Detect which cell encompasses the target text, then output its (x, y) center coordinate. 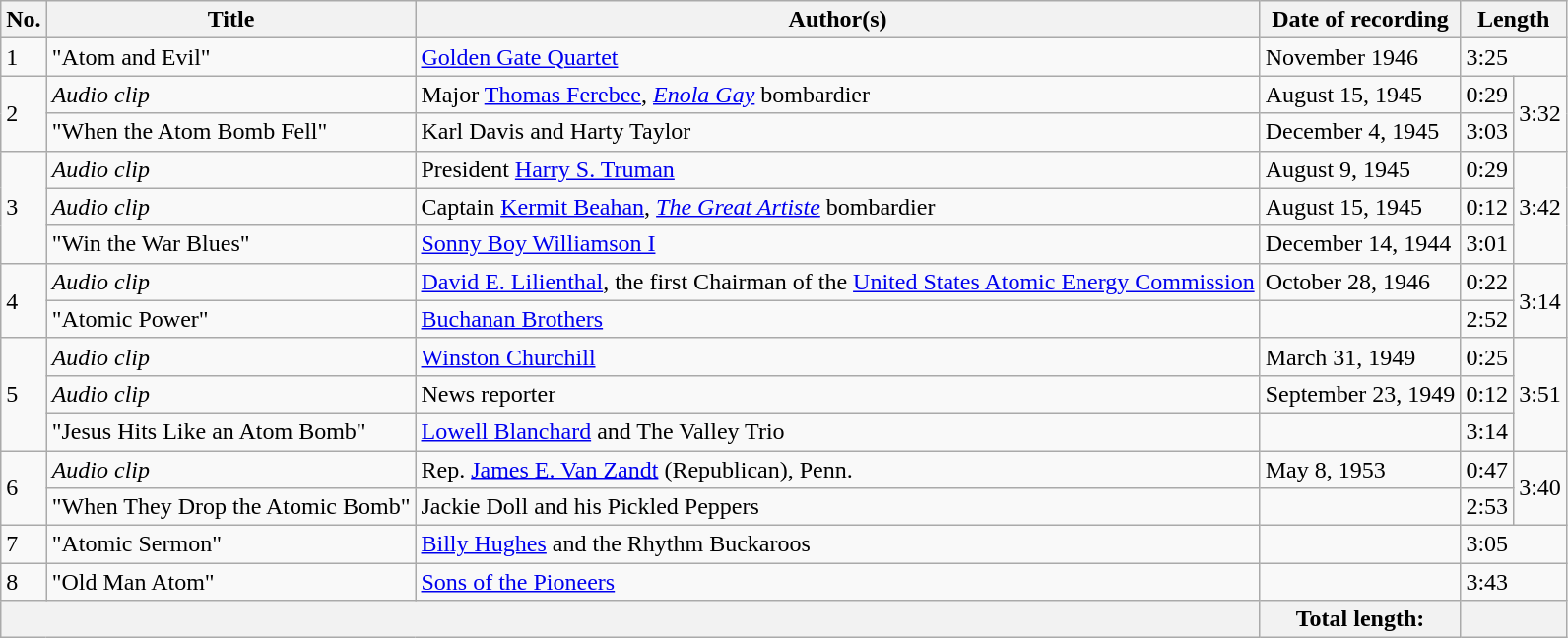
October 28, 1946 (1360, 282)
3:32 (1540, 113)
Total length: (1360, 619)
0:25 (1487, 356)
Karl Davis and Harty Taylor (837, 132)
News reporter (837, 394)
David E. Lilienthal, the first Chairman of the United States Atomic Energy Commission (837, 282)
Golden Gate Quartet (837, 57)
3:51 (1540, 394)
August 9, 1945 (1360, 169)
Date of recording (1360, 20)
Author(s) (837, 20)
Winston Churchill (837, 356)
President Harry S. Truman (837, 169)
No. (24, 20)
March 31, 1949 (1360, 356)
Lowell Blanchard and The Valley Trio (837, 431)
Major Thomas Ferebee, Enola Gay bombardier (837, 95)
4 (24, 300)
September 23, 1949 (1360, 394)
7 (24, 544)
3:03 (1487, 132)
Billy Hughes and the Rhythm Buckaroos (837, 544)
May 8, 1953 (1360, 470)
3:01 (1487, 244)
2:53 (1487, 507)
2 (24, 113)
3:05 (1513, 544)
3:40 (1540, 488)
Title (230, 20)
Length (1513, 20)
"Old Man Atom" (230, 582)
0:47 (1487, 470)
0:22 (1487, 282)
6 (24, 488)
5 (24, 394)
3:25 (1513, 57)
Jackie Doll and his Pickled Peppers (837, 507)
Sons of the Pioneers (837, 582)
"Jesus Hits Like an Atom Bomb" (230, 431)
"When the Atom Bomb Fell" (230, 132)
3 (24, 207)
November 1946 (1360, 57)
2:52 (1487, 319)
"Atom and Evil" (230, 57)
"Win the War Blues" (230, 244)
3:42 (1540, 207)
December 14, 1944 (1360, 244)
"Atomic Power" (230, 319)
Sonny Boy Williamson I (837, 244)
8 (24, 582)
"Atomic Sermon" (230, 544)
Captain Kermit Beahan, The Great Artiste bombardier (837, 207)
Rep. James E. Van Zandt (Republican), Penn. (837, 470)
Buchanan Brothers (837, 319)
3:43 (1513, 582)
"When They Drop the Atomic Bomb" (230, 507)
December 4, 1945 (1360, 132)
1 (24, 57)
